Search for the cell housing the specified text and yield its (x, y) center coordinate. 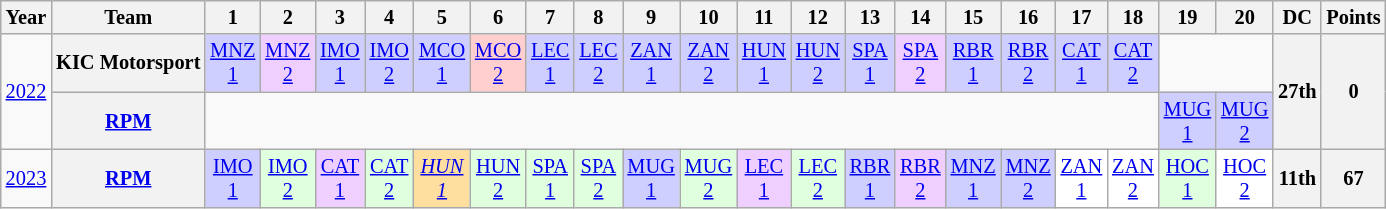
KIC Motorsport (128, 63)
10 (708, 17)
15 (974, 17)
67 (1353, 178)
MCO1 (442, 63)
HOC2 (1244, 178)
27th (1297, 92)
Points (1353, 17)
12 (818, 17)
11 (764, 17)
2022 (26, 92)
HOC1 (1188, 178)
4 (390, 17)
16 (1028, 17)
8 (598, 17)
20 (1244, 17)
2 (288, 17)
6 (498, 17)
9 (650, 17)
11th (1297, 178)
18 (1133, 17)
0 (1353, 92)
DC (1297, 17)
17 (1082, 17)
3 (340, 17)
Year (26, 17)
14 (920, 17)
5 (442, 17)
Team (128, 17)
13 (870, 17)
2023 (26, 178)
7 (550, 17)
MCO2 (498, 63)
1 (232, 17)
19 (1188, 17)
